Determine the [X, Y] coordinate at the center of the cell enclosing the given text.  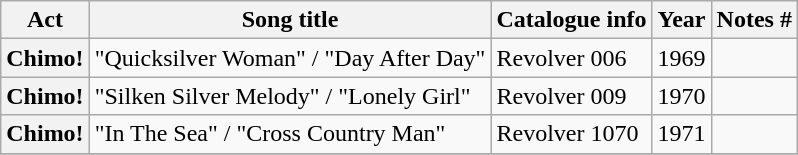
Revolver 006 [572, 58]
Act [45, 20]
"Silken Silver Melody" / "Lonely Girl" [290, 96]
1969 [682, 58]
Year [682, 20]
1970 [682, 96]
Revolver 009 [572, 96]
Notes # [754, 20]
Catalogue info [572, 20]
Song title [290, 20]
"In The Sea" / "Cross Country Man" [290, 134]
1971 [682, 134]
"Quicksilver Woman" / "Day After Day" [290, 58]
Revolver 1070 [572, 134]
